Provide the (x, y) coordinate of the cell's center where the given text is located.  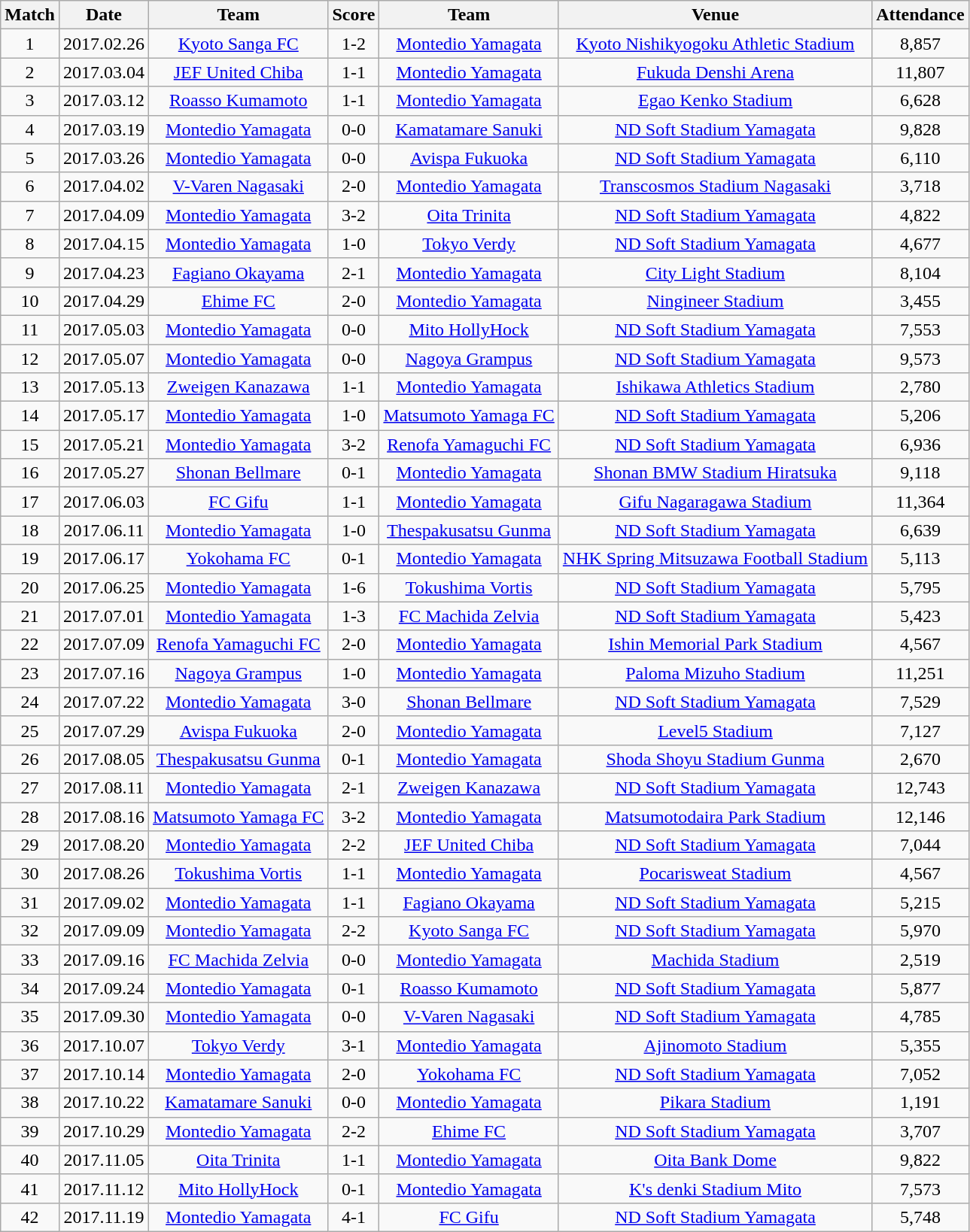
26 (30, 759)
5,748 (920, 1217)
2017.02.26 (104, 44)
Fukuda Denshi Arena (715, 72)
3,455 (920, 301)
3,718 (920, 187)
5,423 (920, 616)
2017.05.13 (104, 387)
2017.09.24 (104, 988)
11,364 (920, 502)
27 (30, 787)
39 (30, 1131)
29 (30, 845)
9,118 (920, 473)
5,355 (920, 1045)
Venue (715, 15)
12,743 (920, 787)
9 (30, 272)
21 (30, 616)
1 (30, 44)
Pikara Stadium (715, 1103)
10 (30, 301)
2017.06.17 (104, 559)
Date (104, 15)
35 (30, 1017)
14 (30, 416)
24 (30, 702)
2017.09.02 (104, 903)
6,110 (920, 158)
2017.05.03 (104, 329)
2017.08.16 (104, 816)
23 (30, 673)
2017.08.11 (104, 787)
2017.05.21 (104, 445)
28 (30, 816)
2017.08.05 (104, 759)
2017.04.15 (104, 244)
20 (30, 587)
31 (30, 903)
32 (30, 931)
2017.05.27 (104, 473)
41 (30, 1188)
4,822 (920, 215)
17 (30, 502)
2,519 (920, 960)
2017.04.23 (104, 272)
2017.03.12 (104, 101)
40 (30, 1160)
Ishin Memorial Park Stadium (715, 645)
K's denki Stadium Mito (715, 1188)
11 (30, 329)
2017.11.05 (104, 1160)
2017.09.09 (104, 931)
5,970 (920, 931)
Machida Stadium (715, 960)
2017.03.19 (104, 129)
2017.06.11 (104, 530)
2017.04.29 (104, 301)
2017.03.04 (104, 72)
Oita Bank Dome (715, 1160)
Egao Kenko Stadium (715, 101)
33 (30, 960)
6,639 (920, 530)
9,822 (920, 1160)
3-1 (354, 1045)
5,795 (920, 587)
1,191 (920, 1103)
1-6 (354, 587)
NHK Spring Mitsuzawa Football Stadium (715, 559)
2017.08.20 (104, 845)
2,670 (920, 759)
22 (30, 645)
Gifu Nagaragawa Stadium (715, 502)
4,785 (920, 1017)
7,529 (920, 702)
37 (30, 1074)
38 (30, 1103)
2017.11.19 (104, 1217)
7,553 (920, 329)
Matsumotodaira Park Stadium (715, 816)
16 (30, 473)
7,573 (920, 1188)
8,857 (920, 44)
2017.08.26 (104, 874)
2017.04.09 (104, 215)
2017.07.16 (104, 673)
25 (30, 730)
4,677 (920, 244)
2017.07.01 (104, 616)
2017.11.12 (104, 1188)
2017.06.25 (104, 587)
2017.09.16 (104, 960)
2017.07.29 (104, 730)
34 (30, 988)
6,628 (920, 101)
City Light Stadium (715, 272)
2017.06.03 (104, 502)
5,206 (920, 416)
2017.10.07 (104, 1045)
11,251 (920, 673)
13 (30, 387)
12,146 (920, 816)
Paloma Mizuho Stadium (715, 673)
1-2 (354, 44)
3-0 (354, 702)
Shonan BMW Stadium Hiratsuka (715, 473)
36 (30, 1045)
4-1 (354, 1217)
12 (30, 359)
42 (30, 1217)
7,044 (920, 845)
2017.03.26 (104, 158)
7,127 (920, 730)
Pocarisweat Stadium (715, 874)
Ishikawa Athletics Stadium (715, 387)
2017.10.22 (104, 1103)
2017.05.17 (104, 416)
9,573 (920, 359)
2017.07.22 (104, 702)
5 (30, 158)
2017.07.09 (104, 645)
11,807 (920, 72)
19 (30, 559)
2017.04.02 (104, 187)
5,113 (920, 559)
5,877 (920, 988)
3 (30, 101)
15 (30, 445)
6 (30, 187)
7,052 (920, 1074)
Score (354, 15)
18 (30, 530)
6,936 (920, 445)
Kyoto Nishikyogoku Athletic Stadium (715, 44)
2017.10.29 (104, 1131)
Shoda Shoyu Stadium Gunma (715, 759)
Ningineer Stadium (715, 301)
2017.10.14 (104, 1074)
Ajinomoto Stadium (715, 1045)
2,780 (920, 387)
Attendance (920, 15)
Level5 Stadium (715, 730)
Match (30, 15)
1-3 (354, 616)
2017.05.07 (104, 359)
3,707 (920, 1131)
7 (30, 215)
Transcosmos Stadium Nagasaki (715, 187)
5,215 (920, 903)
4 (30, 129)
30 (30, 874)
2 (30, 72)
2017.09.30 (104, 1017)
8,104 (920, 272)
8 (30, 244)
9,828 (920, 129)
